Return [x, y] of the center of cell containing provided text 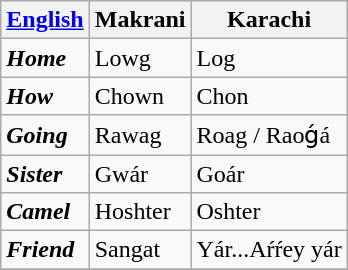
Karachi [269, 20]
Roag / Raoǵá [269, 135]
Sangat [140, 250]
Oshter [269, 212]
Chon [269, 96]
Log [269, 58]
Chown [140, 96]
Makrani [140, 20]
Friend [45, 250]
Goár [269, 173]
Gwár [140, 173]
Lowg [140, 58]
How [45, 96]
Sister [45, 173]
Going [45, 135]
Hoshter [140, 212]
Rawag [140, 135]
Home [45, 58]
English [45, 20]
Yár...Aŕŕey yár [269, 250]
Camel [45, 212]
